Return (X, Y) of the center of cell containing provided text 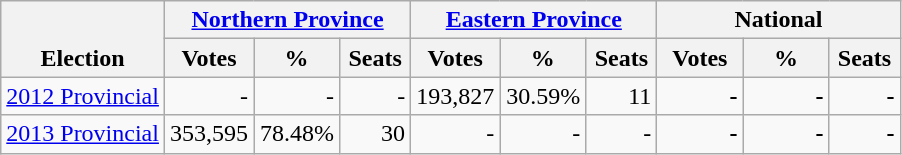
Eastern Province (534, 20)
78.48% (297, 134)
2013 Provincial (83, 134)
30.59% (543, 96)
Northern Province (287, 20)
193,827 (456, 96)
2012 Provincial (83, 96)
353,595 (208, 134)
11 (622, 96)
30 (376, 134)
National (778, 20)
Election (83, 39)
